Provide the (X, Y) coordinate of the cell's center where the given text is located.  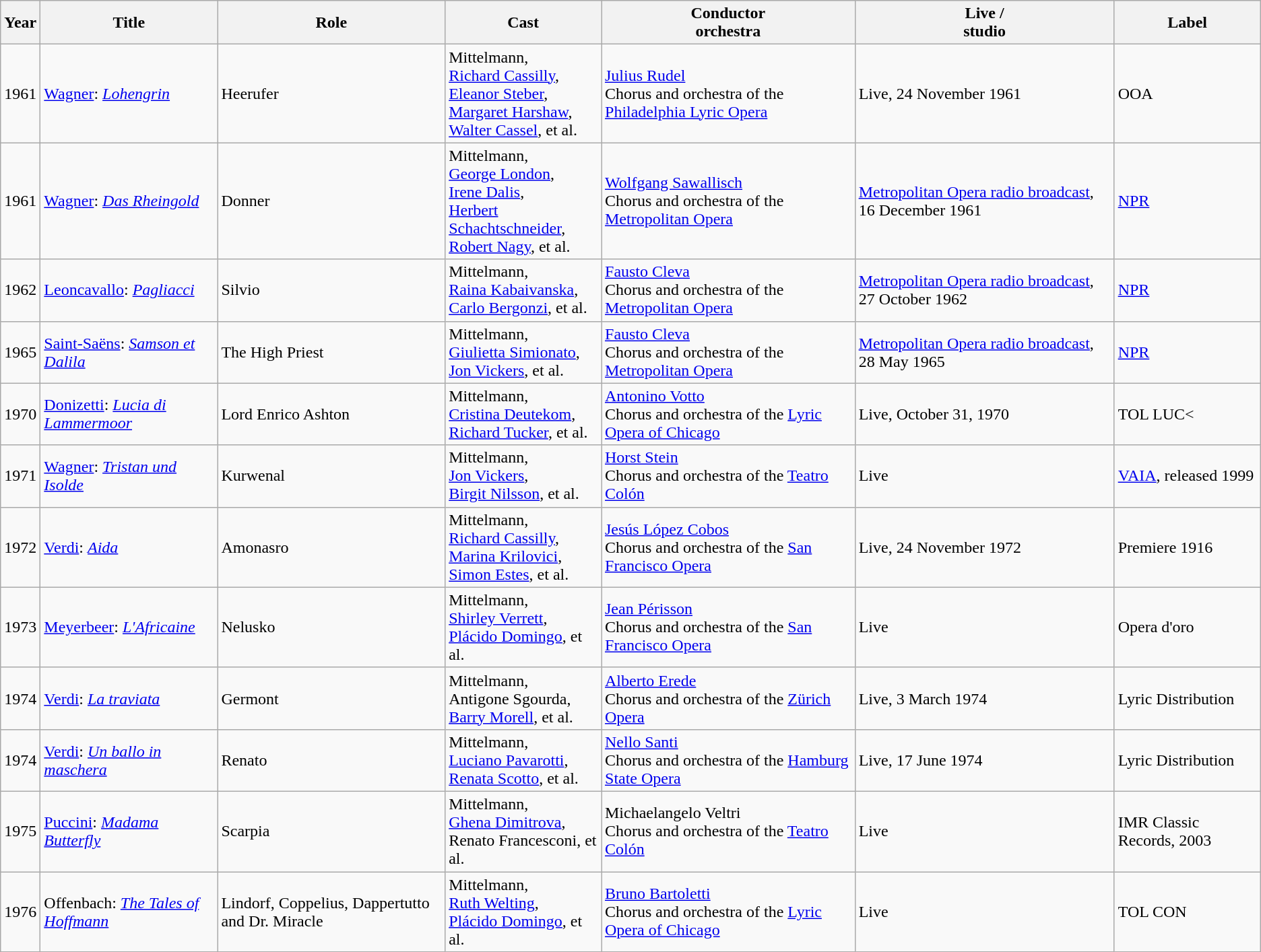
Mittelmann,Ruth Welting,Plácido Domingo, et al. (523, 912)
Cast (523, 23)
Nelusko (331, 627)
Metropolitan Opera radio broadcast, 27 October 1962 (985, 290)
Conductororchestra (727, 23)
OOA (1187, 94)
1976 (20, 912)
Year (20, 23)
Live, 17 June 1974 (985, 760)
Michaelangelo VeltriChorus and orchestra of the Teatro Colón (727, 831)
Live, 24 November 1972 (985, 547)
1965 (20, 352)
Donner (331, 201)
Live, October 31, 1970 (985, 414)
Silvio (331, 290)
Mittelmann,Jon Vickers,Birgit Nilsson, et al. (523, 476)
Mittelmann,Antigone Sgourda,Barry Morell, et al. (523, 698)
Mittelmann, Giulietta Simionato, Jon Vickers, et al. (523, 352)
Kurwenal (331, 476)
Mittelmann,George London,Irene Dalis,Herbert Schachtschneider, Robert Nagy, et al. (523, 201)
Puccini: Madama Butterfly (129, 831)
Live, 24 November 1961 (985, 94)
Mittelmann, Ghena Dimitrova, Renato Francesconi, et al. (523, 831)
Wagner: Tristan und Isolde (129, 476)
1973 (20, 627)
IMR Classic Records, 2003 (1187, 831)
Jean PérissonChorus and orchestra of the San Francisco Opera (727, 627)
TOL LUC< (1187, 414)
Title (129, 23)
1971 (20, 476)
Scarpia (331, 831)
Jesús López CobosChorus and orchestra of the San Francisco Opera (727, 547)
Verdi: Aida (129, 547)
Lindorf, Coppelius, Dappertutto and Dr. Miracle (331, 912)
Opera d'oro (1187, 627)
Live /studio (985, 23)
1975 (20, 831)
Renato (331, 760)
Mittelmann,Cristina Deutekom,Richard Tucker, et al. (523, 414)
Mittelmann,Richard Cassilly,Marina Krilovici, Simon Estes, et al. (523, 547)
Mittelmann,Raina Kabaivanska, Carlo Bergonzi, et al. (523, 290)
The High Priest (331, 352)
Verdi: La traviata (129, 698)
VAIA, released 1999 (1187, 476)
Saint-Saëns: Samson et Dalila (129, 352)
Wolfgang SawallischChorus and orchestra of the Metropolitan Opera (727, 201)
Metropolitan Opera radio broadcast, 28 May 1965 (985, 352)
Live, 3 March 1974 (985, 698)
Heerufer (331, 94)
Alberto EredeChorus and orchestra of the Zürich Opera (727, 698)
Nello SantiChorus and orchestra of the Hamburg State Opera (727, 760)
Label (1187, 23)
Mittelmann,Richard Cassilly,Eleanor Steber,Margaret Harshaw, Walter Cassel, et al. (523, 94)
Mittelmann, Luciano Pavarotti, Renata Scotto, et al. (523, 760)
Verdi: Un ballo in maschera (129, 760)
Bruno BartolettiChorus and orchestra of the Lyric Opera of Chicago (727, 912)
Germont (331, 698)
Role (331, 23)
1972 (20, 547)
TOL CON (1187, 912)
Meyerbeer: L'Africaine (129, 627)
Donizetti: Lucia di Lammermoor (129, 414)
Wagner: Das Rheingold (129, 201)
Wagner: Lohengrin (129, 94)
Premiere 1916 (1187, 547)
Amonasro (331, 547)
Offenbach: The Tales of Hoffmann (129, 912)
1970 (20, 414)
Mittelmann,Shirley Verrett,Plácido Domingo, et al. (523, 627)
1962 (20, 290)
Leoncavallo: Pagliacci (129, 290)
Julius RudelChorus and orchestra of the Philadelphia Lyric Opera (727, 94)
Lord Enrico Ashton (331, 414)
Metropolitan Opera radio broadcast, 16 December 1961 (985, 201)
Antonino VottoChorus and orchestra of the Lyric Opera of Chicago (727, 414)
Horst SteinChorus and orchestra of the Teatro Colón (727, 476)
